Return [X, Y] of the center of cell containing provided text 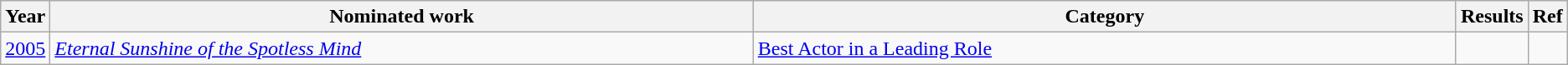
Year [25, 17]
Results [1492, 17]
Ref [1548, 17]
Category [1104, 17]
2005 [25, 48]
Best Actor in a Leading Role [1104, 48]
Nominated work [402, 17]
Eternal Sunshine of the Spotless Mind [402, 48]
